Capture the cell that displays the provided text and extract its (x, y) central coordinate. 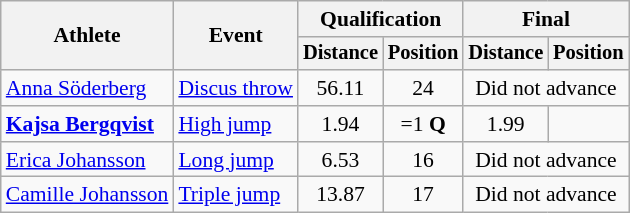
High jump (236, 124)
Event (236, 36)
1.99 (506, 124)
24 (423, 88)
6.53 (340, 160)
13.87 (340, 195)
Final (546, 19)
1.94 (340, 124)
Athlete (88, 36)
Camille Johansson (88, 195)
Long jump (236, 160)
Qualification (380, 19)
Erica Johansson (88, 160)
Triple jump (236, 195)
17 (423, 195)
Anna Söderberg (88, 88)
Kajsa Bergqvist (88, 124)
Discus throw (236, 88)
16 (423, 160)
56.11 (340, 88)
=1 Q (423, 124)
